Provide the [x, y] coordinate of the cell's center where the given text is located.  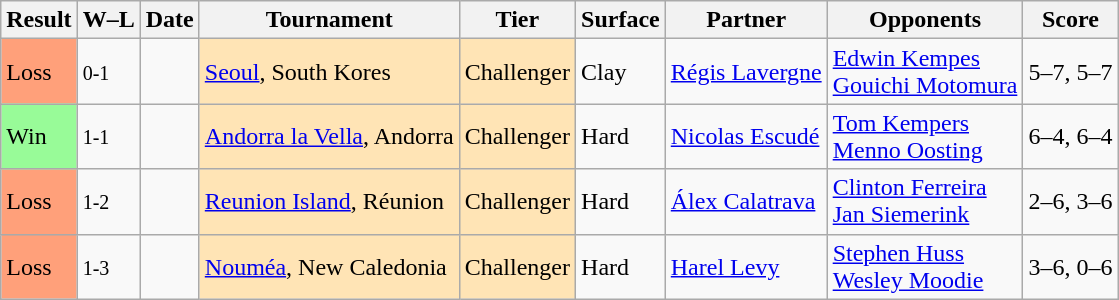
Álex Calatrava [746, 202]
1-2 [108, 202]
Tom Kempers Menno Oosting [925, 136]
Edwin Kempes Gouichi Motomura [925, 72]
5–7, 5–7 [1070, 72]
Surface [621, 20]
Nicolas Escudé [746, 136]
2–6, 3–6 [1070, 202]
Andorra la Vella, Andorra [329, 136]
Harel Levy [746, 266]
Régis Lavergne [746, 72]
3–6, 0–6 [1070, 266]
Seoul, South Kores [329, 72]
1-1 [108, 136]
Date [170, 20]
Result [39, 20]
Tier [517, 20]
Partner [746, 20]
Opponents [925, 20]
Clay [621, 72]
Score [1070, 20]
Win [39, 136]
Nouméa, New Caledonia [329, 266]
Tournament [329, 20]
Stephen Huss Wesley Moodie [925, 266]
1-3 [108, 266]
Clinton Ferreira Jan Siemerink [925, 202]
W–L [108, 20]
Reunion Island, Réunion [329, 202]
6–4, 6–4 [1070, 136]
0-1 [108, 72]
